Provide the (X, Y) coordinate of the cell's center where the given text is located.  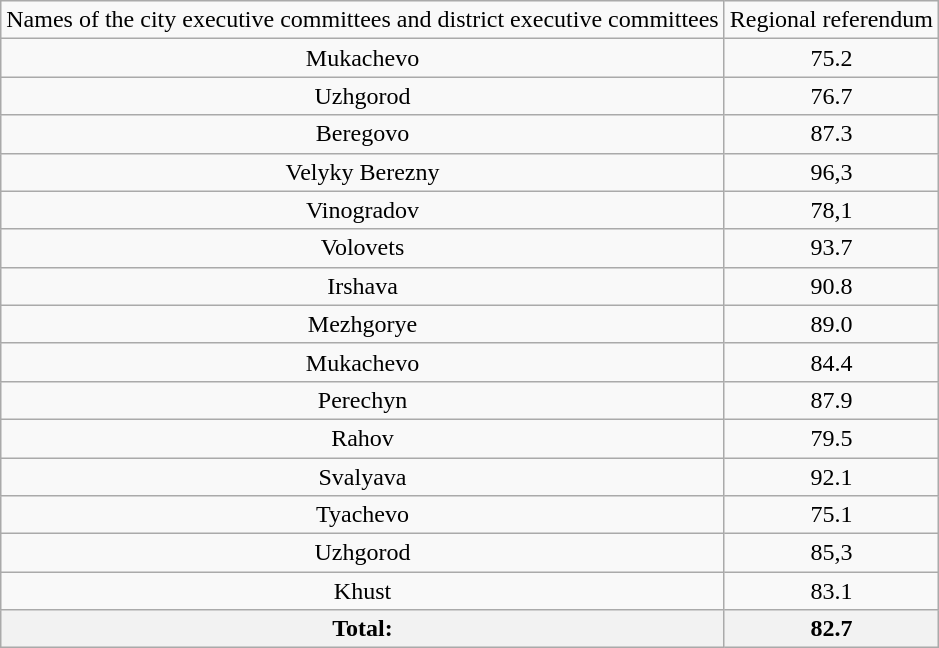
79.5 (831, 438)
84.4 (831, 362)
Perechyn (362, 400)
Mezhgorye (362, 324)
Irshava (362, 286)
93.7 (831, 248)
Rahov (362, 438)
Tyachevo (362, 515)
76.7 (831, 96)
75.2 (831, 58)
Total: (362, 629)
78,1 (831, 210)
87.9 (831, 400)
Names of the city executive committees and district executive committees (362, 20)
Vinogradov (362, 210)
83.1 (831, 591)
75.1 (831, 515)
85,3 (831, 553)
96,3 (831, 172)
Svalyava (362, 477)
82.7 (831, 629)
87.3 (831, 134)
Beregovo (362, 134)
Velyky Berezny (362, 172)
90.8 (831, 286)
Regional referendum (831, 20)
Khust (362, 591)
89.0 (831, 324)
92.1 (831, 477)
Volovets (362, 248)
